Find where the given text appears and provide that cell's center as (x, y) coordinate. 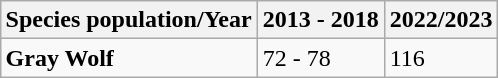
2022/2023 (441, 20)
116 (441, 58)
72 - 78 (320, 58)
Species population/Year (128, 20)
Gray Wolf (128, 58)
2013 - 2018 (320, 20)
